Identify which cell holds the provided text, then report its [X, Y] central coordinate. 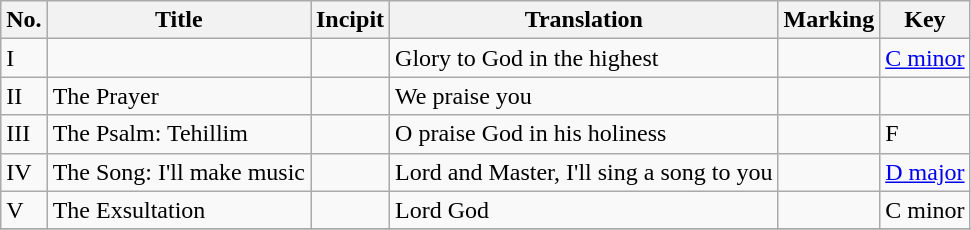
Lord God [584, 210]
D major [925, 172]
IV [24, 172]
Marking [829, 20]
The Exsultation [178, 210]
O praise God in his holiness [584, 134]
No. [24, 20]
II [24, 96]
Translation [584, 20]
The Song: I'll make music [178, 172]
III [24, 134]
Incipit [350, 20]
Title [178, 20]
Key [925, 20]
F [925, 134]
V [24, 210]
Glory to God in the highest [584, 58]
The Psalm: Tehillim [178, 134]
The Prayer [178, 96]
I [24, 58]
Lord and Master, I'll sing a song to you [584, 172]
We praise you [584, 96]
